Pinpoint the cell where the given text exists, returning its [X, Y] midpoint coordinate. 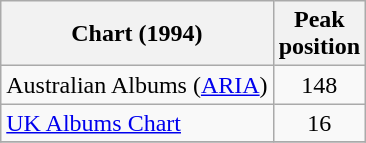
148 [319, 85]
Peakposition [319, 34]
UK Albums Chart [137, 123]
Chart (1994) [137, 34]
Australian Albums (ARIA) [137, 85]
16 [319, 123]
